Provide the (x, y) coordinate of the cell's center where the given text is located.  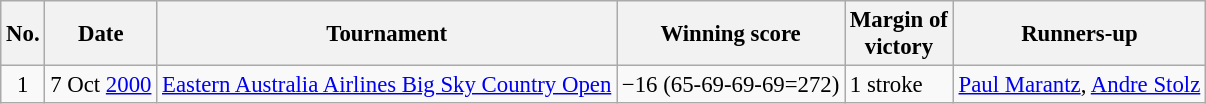
Eastern Australia Airlines Big Sky Country Open (387, 85)
Winning score (731, 34)
Paul Marantz, Andre Stolz (1079, 85)
−16 (65-69-69-69=272) (731, 85)
No. (23, 34)
Tournament (387, 34)
Date (101, 34)
Margin ofvictory (900, 34)
1 stroke (900, 85)
1 (23, 85)
Runners-up (1079, 34)
7 Oct 2000 (101, 85)
